Capture the cell that displays the provided text and extract its [X, Y] central coordinate. 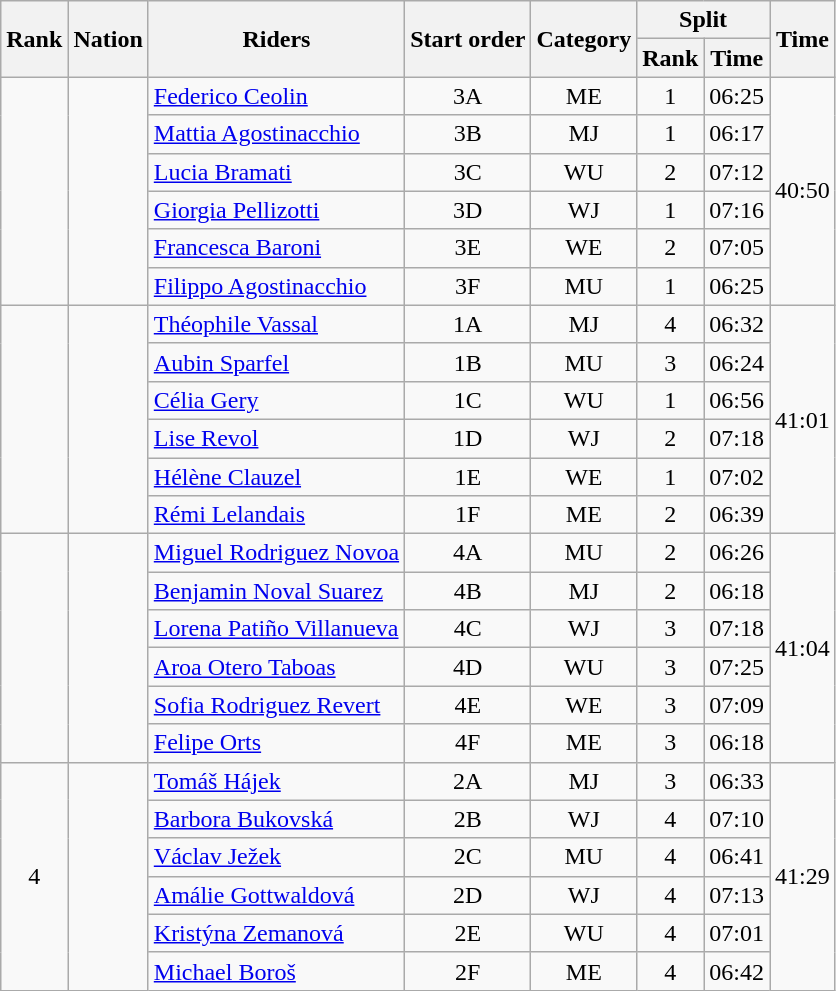
3F [468, 286]
2A [468, 781]
3D [468, 210]
41:01 [803, 419]
Split [704, 20]
4E [468, 705]
06:56 [737, 400]
07:05 [737, 248]
3B [468, 134]
06:26 [737, 553]
Filippo Agostinacchio [276, 286]
06:39 [737, 515]
Václav Ježek [276, 857]
Sofia Rodriguez Revert [276, 705]
4A [468, 553]
Francesca Baroni [276, 248]
Felipe Orts [276, 743]
1A [468, 324]
06:33 [737, 781]
06:24 [737, 362]
41:04 [803, 648]
3E [468, 248]
4B [468, 591]
06:32 [737, 324]
1D [468, 438]
1E [468, 477]
Lucia Bramati [276, 172]
Théophile Vassal [276, 324]
06:42 [737, 971]
07:16 [737, 210]
3C [468, 172]
41:29 [803, 876]
4D [468, 667]
2D [468, 895]
Mattia Agostinacchio [276, 134]
Riders [276, 39]
Nation [108, 39]
4F [468, 743]
2C [468, 857]
07:10 [737, 819]
2B [468, 819]
07:25 [737, 667]
07:12 [737, 172]
07:01 [737, 933]
07:02 [737, 477]
Kristýna Zemanová [276, 933]
4C [468, 629]
2F [468, 971]
Aubin Sparfel [276, 362]
Lise Revol [276, 438]
2E [468, 933]
07:09 [737, 705]
Federico Ceolin [276, 96]
Michael Boroš [276, 971]
1C [468, 400]
1B [468, 362]
Tomáš Hájek [276, 781]
Rémi Lelandais [276, 515]
07:13 [737, 895]
Category [584, 39]
Hélène Clauzel [276, 477]
Aroa Otero Taboas [276, 667]
06:17 [737, 134]
1F [468, 515]
Amálie Gottwaldová [276, 895]
Célia Gery [276, 400]
Miguel Rodriguez Novoa [276, 553]
Barbora Bukovská [276, 819]
06:41 [737, 857]
3A [468, 96]
Lorena Patiño Villanueva [276, 629]
Benjamin Noval Suarez [276, 591]
Start order [468, 39]
40:50 [803, 191]
Giorgia Pellizotti [276, 210]
